Provide the [X, Y] coordinate of the cell's center where the given text is located.  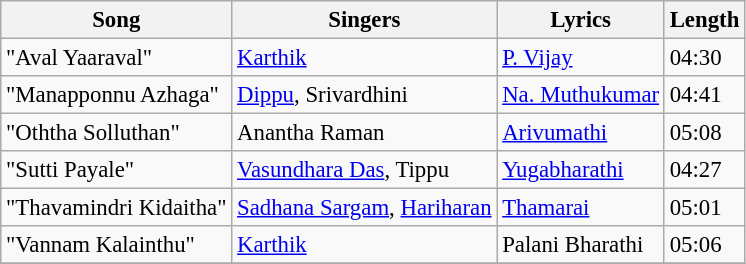
Lyrics [581, 20]
05:01 [704, 208]
Singers [364, 20]
"Manapponnu Azhaga" [116, 95]
Thamarai [581, 208]
04:27 [704, 170]
"Sutti Payale" [116, 170]
Yugabharathi [581, 170]
Dippu, Srivardhini [364, 95]
Sadhana Sargam, Hariharan [364, 208]
05:08 [704, 133]
"Aval Yaaraval" [116, 58]
Palani Bharathi [581, 245]
"Vannam Kalainthu" [116, 245]
Na. Muthukumar [581, 95]
05:06 [704, 245]
Arivumathi [581, 133]
Vasundhara Das, Tippu [364, 170]
Song [116, 20]
Length [704, 20]
04:41 [704, 95]
P. Vijay [581, 58]
04:30 [704, 58]
"Thavamindri Kidaitha" [116, 208]
"Oththa Solluthan" [116, 133]
Anantha Raman [364, 133]
